Return the [X, Y] coordinate for the center point of the cell that contains the specified text.  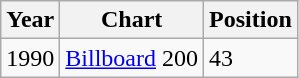
Year [30, 20]
43 [251, 58]
Chart [132, 20]
Billboard 200 [132, 58]
Position [251, 20]
1990 [30, 58]
